For the text-containing cell, return its midpoint in (x, y) coordinate format. 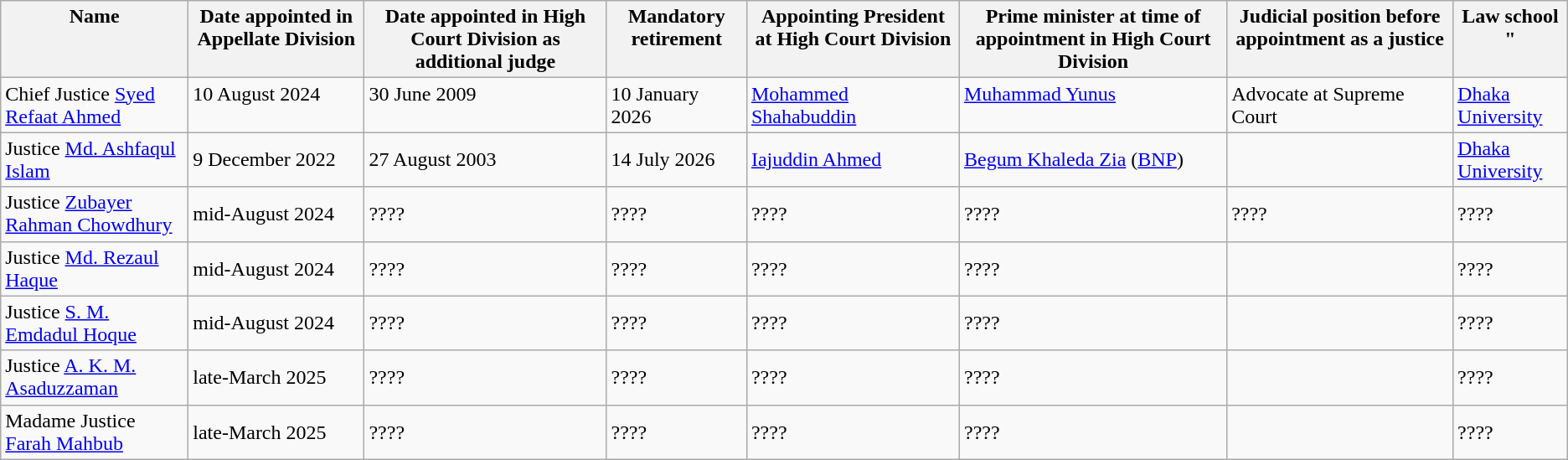
Muhammad Yunus (1092, 106)
Iajuddin Ahmed (853, 159)
Law school" (1511, 39)
Madame Justice Farah Mahbub (95, 432)
Appointing President at High Court Division (853, 39)
9 December 2022 (276, 159)
Mohammed Shahabuddin (853, 106)
Date appointed in Appellate Division (276, 39)
Name (95, 39)
Begum Khaleda Zia (BNP) (1092, 159)
Date appointed in High Court Division as additional judge (486, 39)
10 January 2026 (677, 106)
27 August 2003 (486, 159)
Chief Justice Syed Refaat Ahmed (95, 106)
Justice A. K. M. Asaduzzaman (95, 377)
Justice Md. Ashfaqul Islam (95, 159)
30 June 2009 (486, 106)
Justice Zubayer Rahman Chowdhury (95, 214)
Advocate at Supreme Court (1340, 106)
Justice S. M. Emdadul Hoque (95, 323)
Prime minister at time of appointment in High Court Division (1092, 39)
Mandatory retirement (677, 39)
Justice Md. Rezaul Haque (95, 268)
Judicial position before appointment as a justice (1340, 39)
14 July 2026 (677, 159)
10 August 2024 (276, 106)
